Determine the [x, y] coordinate at the center of the cell enclosing the given text.  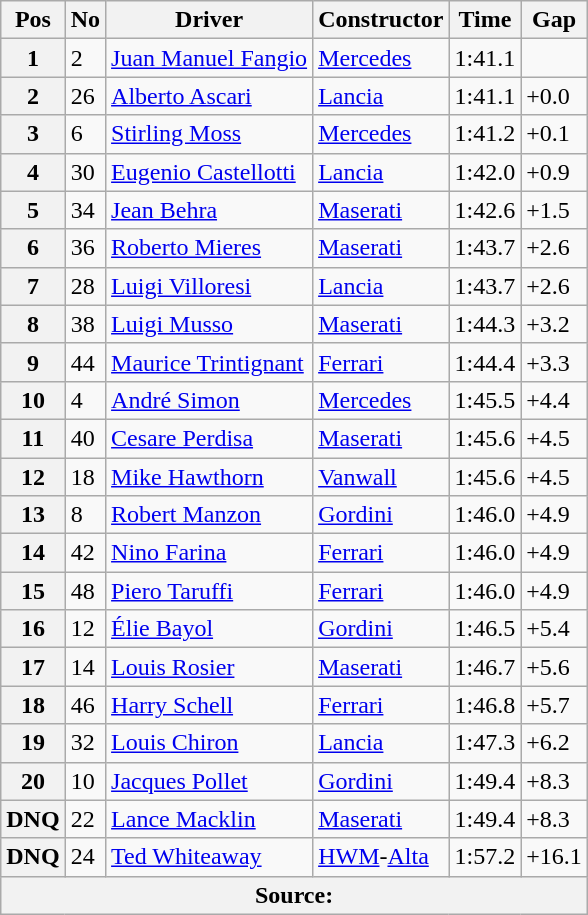
+6.2 [554, 743]
Roberto Mieres [210, 248]
Robert Manzon [210, 515]
Driver [210, 20]
André Simon [210, 400]
1:42.0 [485, 172]
1:46.7 [485, 667]
Time [485, 20]
20 [33, 781]
Vanwall [381, 477]
Pos [33, 20]
Lance Macklin [210, 819]
13 [33, 515]
Luigi Musso [210, 324]
Juan Manuel Fangio [210, 58]
42 [85, 553]
Élie Bayol [210, 629]
+5.4 [554, 629]
11 [33, 438]
Alberto Ascari [210, 96]
17 [33, 667]
22 [85, 819]
1:45.5 [485, 400]
Maurice Trintignant [210, 362]
Constructor [381, 20]
24 [85, 857]
+3.3 [554, 362]
16 [33, 629]
Jean Behra [210, 210]
1 [33, 58]
+4.4 [554, 400]
32 [85, 743]
+16.1 [554, 857]
Piero Taruffi [210, 591]
Gap [554, 20]
1:42.6 [485, 210]
48 [85, 591]
34 [85, 210]
19 [33, 743]
7 [33, 286]
46 [85, 705]
Source: [294, 895]
+3.2 [554, 324]
Cesare Perdisa [210, 438]
Eugenio Castellotti [210, 172]
3 [33, 134]
36 [85, 248]
Jacques Pollet [210, 781]
5 [33, 210]
1:47.3 [485, 743]
+0.0 [554, 96]
1:46.8 [485, 705]
+0.9 [554, 172]
Stirling Moss [210, 134]
HWM-Alta [381, 857]
15 [33, 591]
30 [85, 172]
Ted Whiteaway [210, 857]
+0.1 [554, 134]
1:57.2 [485, 857]
Luigi Villoresi [210, 286]
Harry Schell [210, 705]
+5.7 [554, 705]
No [85, 20]
1:44.4 [485, 362]
38 [85, 324]
+5.6 [554, 667]
Nino Farina [210, 553]
1:44.3 [485, 324]
1:41.2 [485, 134]
+1.5 [554, 210]
Mike Hawthorn [210, 477]
26 [85, 96]
44 [85, 362]
40 [85, 438]
Louis Chiron [210, 743]
9 [33, 362]
28 [85, 286]
1:46.5 [485, 629]
Louis Rosier [210, 667]
